Provide the [x, y] coordinate of the cell's center where the given text is located.  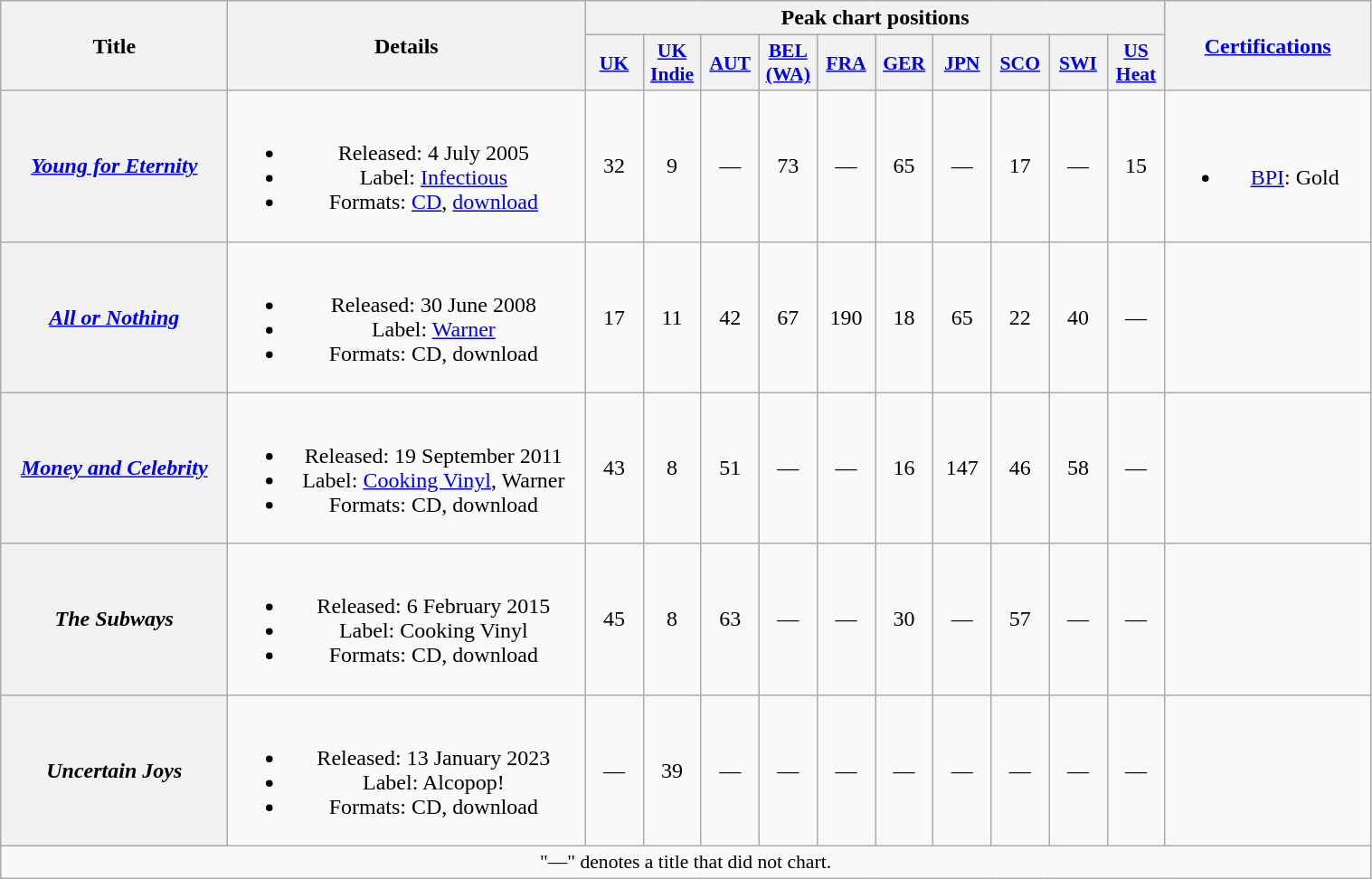
Details [407, 45]
Released: 19 September 2011Label: Cooking Vinyl, WarnerFormats: CD, download [407, 468]
Peak chart positions [875, 18]
FRA [846, 63]
22 [1020, 317]
30 [904, 619]
GER [904, 63]
40 [1078, 317]
58 [1078, 468]
"—" denotes a title that did not chart. [686, 862]
46 [1020, 468]
Certifications [1268, 45]
Released: 6 February 2015Label: Cooking VinylFormats: CD, download [407, 619]
SCO [1020, 63]
11 [672, 317]
18 [904, 317]
USHeat [1136, 63]
UK [614, 63]
UKIndie [672, 63]
32 [614, 166]
51 [730, 468]
Uncertain Joys [114, 770]
JPN [962, 63]
147 [962, 468]
45 [614, 619]
15 [1136, 166]
16 [904, 468]
BPI: Gold [1268, 166]
Title [114, 45]
42 [730, 317]
Money and Celebrity [114, 468]
The Subways [114, 619]
All or Nothing [114, 317]
BEL(WA) [788, 63]
SWI [1078, 63]
9 [672, 166]
73 [788, 166]
39 [672, 770]
63 [730, 619]
Released: 30 June 2008Label: WarnerFormats: CD, download [407, 317]
57 [1020, 619]
Released: 4 July 2005Label: InfectiousFormats: CD, download [407, 166]
Released: 13 January 2023Label: Alcopop!Formats: CD, download [407, 770]
67 [788, 317]
43 [614, 468]
Young for Eternity [114, 166]
190 [846, 317]
AUT [730, 63]
